Scan for the cell matching the given text and deliver its (x, y) coordinate at center. 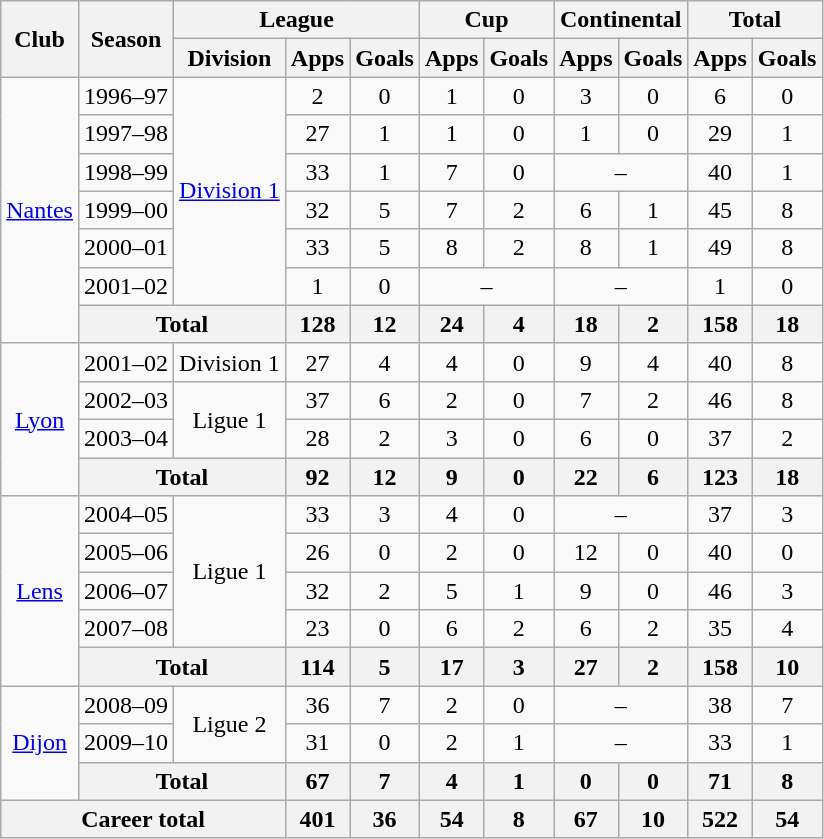
2002–03 (126, 400)
31 (317, 743)
522 (720, 819)
2006–07 (126, 591)
2005–06 (126, 553)
1999–00 (126, 210)
45 (720, 210)
123 (720, 477)
League (297, 20)
Lyon (40, 419)
1998–99 (126, 172)
1997–98 (126, 134)
Cup (486, 20)
2007–08 (126, 629)
2004–05 (126, 515)
35 (720, 629)
2009–10 (126, 743)
29 (720, 134)
2003–04 (126, 438)
128 (317, 324)
Nantes (40, 210)
28 (317, 438)
Career total (144, 819)
2008–09 (126, 705)
49 (720, 248)
401 (317, 819)
1996–97 (126, 96)
2000–01 (126, 248)
Continental (621, 20)
17 (451, 667)
Club (40, 39)
Season (126, 39)
Division (230, 58)
71 (720, 781)
Ligue 2 (230, 724)
38 (720, 705)
Lens (40, 591)
26 (317, 553)
22 (586, 477)
92 (317, 477)
24 (451, 324)
Dijon (40, 743)
23 (317, 629)
114 (317, 667)
